From the cell containing the given text, extract its center point as [x, y] coordinate. 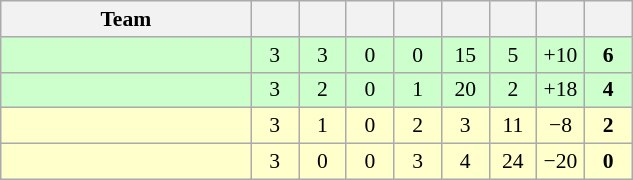
15 [465, 55]
5 [513, 55]
11 [513, 126]
−20 [561, 162]
−8 [561, 126]
+18 [561, 90]
20 [465, 90]
24 [513, 162]
+10 [561, 55]
6 [608, 55]
Team [126, 19]
